Return the (x, y) coordinate for the center point of the cell that contains the specified text.  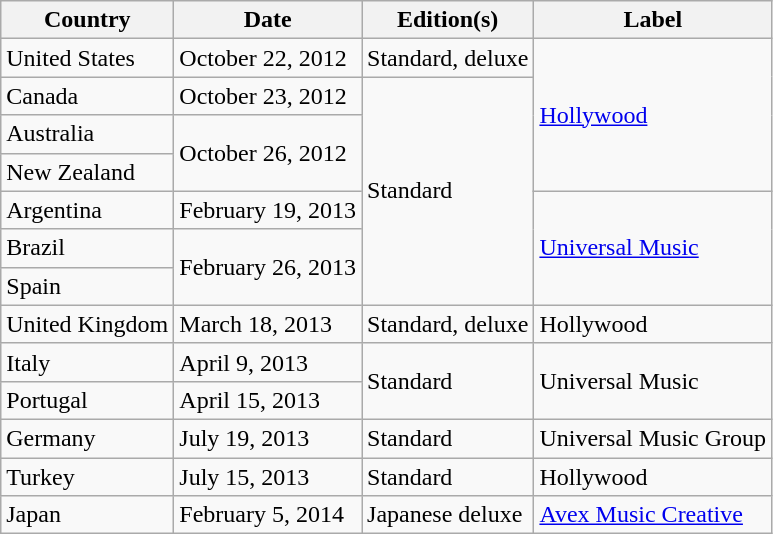
Argentina (88, 210)
February 5, 2014 (268, 515)
Germany (88, 438)
Italy (88, 362)
October 23, 2012 (268, 96)
Portugal (88, 400)
Date (268, 20)
Spain (88, 286)
Australia (88, 134)
United States (88, 58)
Country (88, 20)
July 15, 2013 (268, 477)
Edition(s) (448, 20)
New Zealand (88, 172)
Label (653, 20)
United Kingdom (88, 324)
Universal Music Group (653, 438)
March 18, 2013 (268, 324)
April 9, 2013 (268, 362)
Canada (88, 96)
February 19, 2013 (268, 210)
Brazil (88, 248)
Japan (88, 515)
February 26, 2013 (268, 267)
Avex Music Creative (653, 515)
Turkey (88, 477)
Japanese deluxe (448, 515)
October 22, 2012 (268, 58)
October 26, 2012 (268, 153)
April 15, 2013 (268, 400)
July 19, 2013 (268, 438)
